Return (x, y) of the center of cell containing provided text 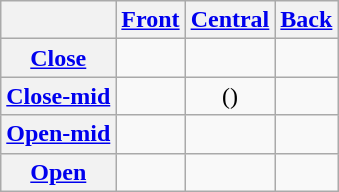
Front (150, 20)
Central (230, 20)
Back (306, 20)
Open (58, 172)
Open-mid (58, 134)
Close (58, 58)
() (230, 96)
Close-mid (58, 96)
